Locate the cell with the specified text and output its (x, y) center coordinate. 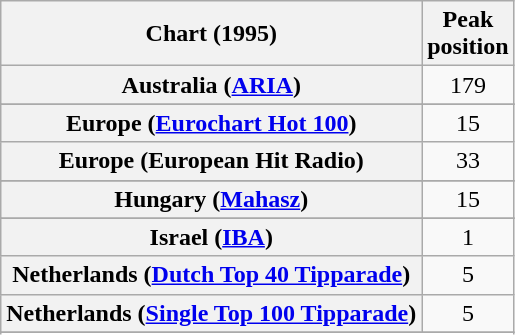
1 (468, 237)
Hungary (Mahasz) (212, 199)
179 (468, 85)
Netherlands (Single Top 100 Tipparade) (212, 313)
Europe (European Hit Radio) (212, 161)
Australia (ARIA) (212, 85)
Chart (1995) (212, 34)
33 (468, 161)
Europe (Eurochart Hot 100) (212, 123)
Netherlands (Dutch Top 40 Tipparade) (212, 275)
Peakposition (468, 34)
Israel (IBA) (212, 237)
